Pinpoint the cell where the given text exists, returning its (X, Y) midpoint coordinate. 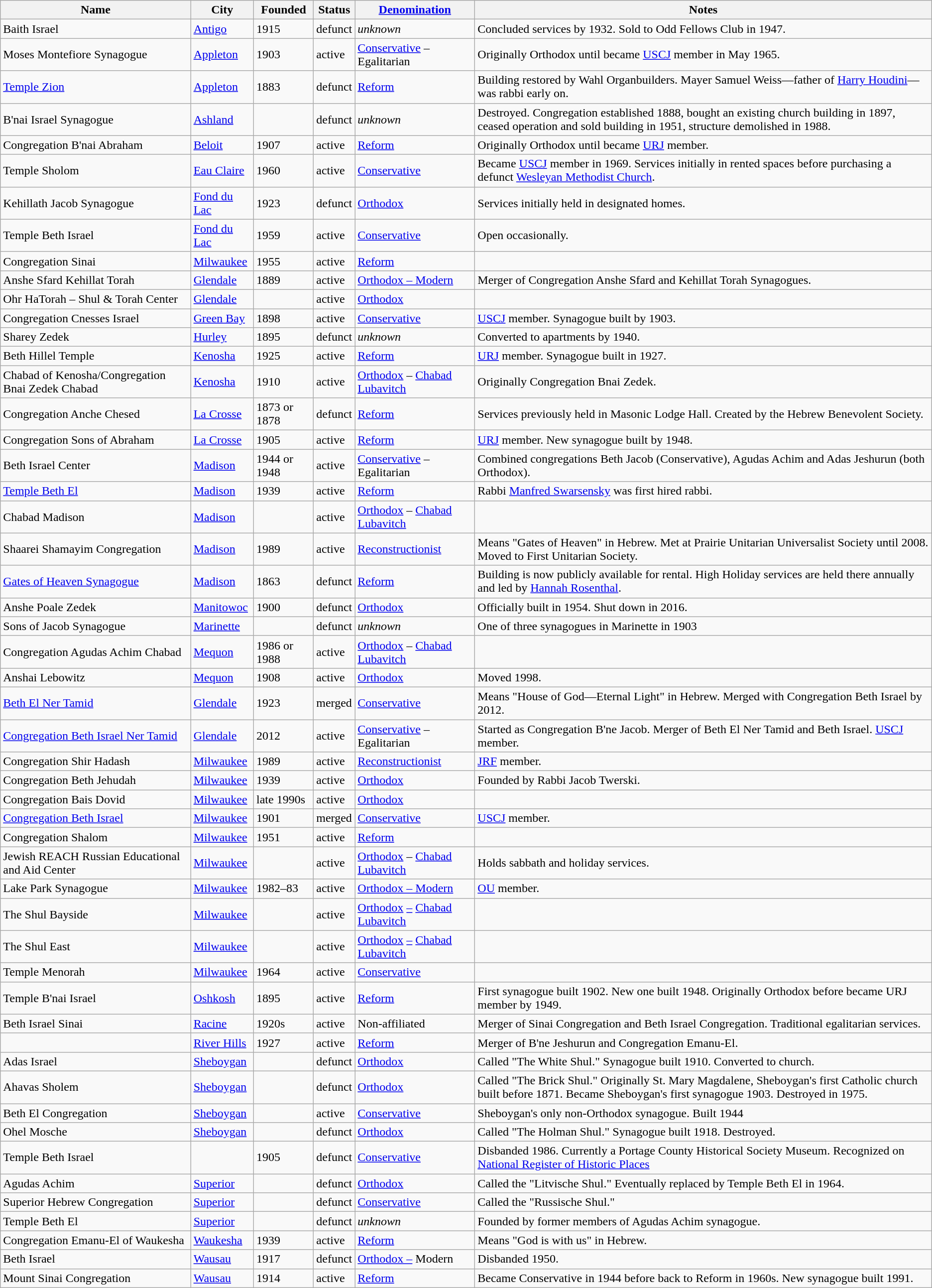
Kehillath Jacob Synagogue (96, 203)
1915 (283, 29)
Called "The Holman Shul." Synagogue built 1918. Destroyed. (703, 1132)
Anshai Lebowitz (96, 677)
Beth Israel Sinai (96, 1024)
Superior Hebrew Congregation (96, 1202)
Notes (703, 10)
Congregation Shir Hadash (96, 762)
Beth Hillel Temple (96, 356)
1910 (283, 382)
1955 (283, 261)
Originally Orthodox until became USCJ member in May 1965. (703, 55)
Officially built in 1954. Shut down in 2016. (703, 607)
The Shul East (96, 946)
1889 (283, 280)
Antigo (222, 29)
Congregation Cnesses Israel (96, 318)
Beth Israel Center (96, 465)
Founded (283, 10)
B'nai Israel Synagogue (96, 120)
Moses Montefiore Synagogue (96, 55)
Temple B'nai Israel (96, 998)
1959 (283, 235)
1908 (283, 677)
Congregation Bais Dovid (96, 799)
City (222, 10)
1925 (283, 356)
1873 or 1878 (283, 414)
Congregation Anche Chesed (96, 414)
1944 or 1948 (283, 465)
Non-affiliated (415, 1024)
Moved 1998. (703, 677)
Holds sabbath and holiday services. (703, 863)
Oshkosh (222, 998)
Congregation Sinai (96, 261)
Originally Congregation Bnai Zedek. (703, 382)
1914 (283, 1278)
1863 (283, 582)
OU member. (703, 889)
Converted to apartments by 1940. (703, 337)
One of three synagogues in Marinette in 1903 (703, 626)
River Hills (222, 1042)
Green Bay (222, 318)
Merger of B'ne Jeshurun and Congregation Emanu-El. (703, 1042)
URJ member. Synagogue built in 1927. (703, 356)
First synagogue built 1902. New one built 1948. Originally Orthodox before became URJ member by 1949. (703, 998)
Originally Orthodox until became URJ member. (703, 145)
2012 (283, 735)
1964 (283, 972)
Ashland (222, 120)
1951 (283, 837)
Called "The White Shul." Synagogue built 1910. Converted to church. (703, 1061)
1917 (283, 1259)
Beth El Ner Tamid (96, 703)
Merger of Congregation Anshe Sfard and Kehillat Torah Synagogues. (703, 280)
Became Conservative in 1944 before back to Reform in 1960s. New synagogue built 1991. (703, 1278)
Combined congregations Beth Jacob (Conservative), Agudas Achim and Adas Jeshurun (both Orthodox). (703, 465)
Gates of Heaven Synagogue (96, 582)
Sons of Jacob Synagogue (96, 626)
Congregation Beth Israel (96, 818)
The Shul Bayside (96, 914)
USCJ member. (703, 818)
1920s (283, 1024)
1900 (283, 607)
Ahavas Sholem (96, 1087)
1982–83 (283, 889)
Congregation Beth Jehudah (96, 780)
Jewish REACH Russian Educational and Aid Center (96, 863)
JRF member. (703, 762)
Agudas Achim (96, 1183)
Sheboygan's only non-Orthodox synagogue. Built 1944 (703, 1113)
Temple Menorah (96, 972)
Manitowoc (222, 607)
Services initially held in designated homes. (703, 203)
Hurley (222, 337)
Ohr HaTorah – Shul & Torah Center (96, 299)
Racine (222, 1024)
late 1990s (283, 799)
Temple Sholom (96, 170)
Anshe Sfard Kehillat Torah (96, 280)
Building restored by Wahl Organbuilders. Mayer Samuel Weiss—father of Harry Houdini—was rabbi early on. (703, 87)
1901 (283, 818)
Congregation B'nai Abraham (96, 145)
Concluded services by 1932. Sold to Odd Fellows Club in 1947. (703, 29)
Called the "Litvische Shul." Eventually replaced by Temple Beth El in 1964. (703, 1183)
Means "House of God—Eternal Light" in Hebrew. Merged with Congregation Beth Israel by 2012. (703, 703)
Congregation Beth Israel Ner Tamid (96, 735)
Chabad Madison (96, 517)
Denomination (415, 10)
Disbanded 1986. Currently a Portage County Historical Society Museum. Recognized on National Register of Historic Places (703, 1158)
Congregation Emanu-El of Waukesha (96, 1240)
Eau Claire (222, 170)
Rabbi Manfred Swarsensky was first hired rabbi. (703, 491)
1960 (283, 170)
Baith Israel (96, 29)
Beth Israel (96, 1259)
Marinette (222, 626)
Lake Park Synagogue (96, 889)
Founded by former members of Agudas Achim synagogue. (703, 1221)
Means "God is with us" in Hebrew. (703, 1240)
1883 (283, 87)
Services previously held in Masonic Lodge Hall. Created by the Hebrew Benevolent Society. (703, 414)
Adas Israel (96, 1061)
1907 (283, 145)
1903 (283, 55)
Became USCJ member in 1969. Services initially in rented spaces before purchasing a defunct Wesleyan Methodist Church. (703, 170)
1898 (283, 318)
Mount Sinai Congregation (96, 1278)
Ohel Mosche (96, 1132)
Means "Gates of Heaven" in Hebrew. Met at Prairie Unitarian Universalist Society until 2008. Moved to First Unitarian Society. (703, 549)
Beth El Congregation (96, 1113)
Conservative –Egalitarian (415, 465)
Beloit (222, 145)
Open occasionally. (703, 235)
Sharey Zedek (96, 337)
Waukesha (222, 1240)
Anshe Poale Zedek (96, 607)
1986 or 1988 (283, 651)
Building is now publicly available for rental. High Holiday services are held there annually and led by Hannah Rosenthal. (703, 582)
Congregation Agudas Achim Chabad (96, 651)
1927 (283, 1042)
Started as Congregation B'ne Jacob. Merger of Beth El Ner Tamid and Beth Israel. USCJ member. (703, 735)
Congregation Sons of Abraham (96, 440)
USCJ member. Synagogue built by 1903. (703, 318)
Shaarei Shamayim Congregation (96, 549)
Name (96, 10)
Temple Zion (96, 87)
Status (335, 10)
Disbanded 1950. (703, 1259)
Merger of Sinai Congregation and Beth Israel Congregation. Traditional egalitarian services. (703, 1024)
Chabad of Kenosha/Congregation Bnai Zedek Chabad (96, 382)
Called the "Russische Shul." (703, 1202)
URJ member. New synagogue built by 1948. (703, 440)
Congregation Shalom (96, 837)
Founded by Rabbi Jacob Twerski. (703, 780)
